Determine the [X, Y] coordinate at the center of the cell enclosing the given text.  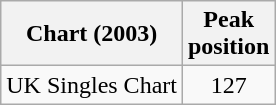
127 [228, 85]
Peakposition [228, 34]
UK Singles Chart [92, 85]
Chart (2003) [92, 34]
